Locate the cell with the specified text and output its [X, Y] center coordinate. 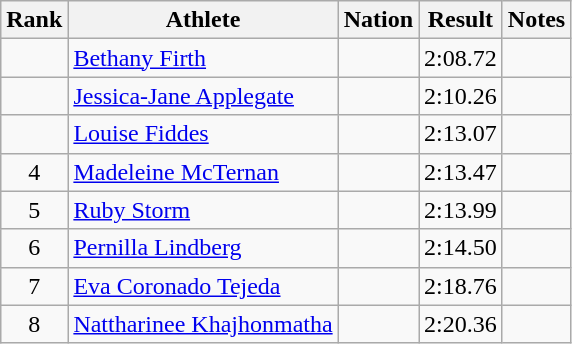
Nattharinee Khajhonmatha [203, 324]
Athlete [203, 20]
5 [34, 210]
Notes [536, 20]
Eva Coronado Tejeda [203, 286]
8 [34, 324]
2:08.72 [461, 58]
2:13.99 [461, 210]
Jessica-Jane Applegate [203, 96]
Nation [378, 20]
6 [34, 248]
2:10.26 [461, 96]
Madeleine McTernan [203, 172]
4 [34, 172]
Pernilla Lindberg [203, 248]
Result [461, 20]
7 [34, 286]
Louise Fiddes [203, 134]
Bethany Firth [203, 58]
2:13.47 [461, 172]
2:20.36 [461, 324]
2:13.07 [461, 134]
2:18.76 [461, 286]
2:14.50 [461, 248]
Ruby Storm [203, 210]
Rank [34, 20]
